Determine the [X, Y] coordinate at the center of the cell enclosing the given text.  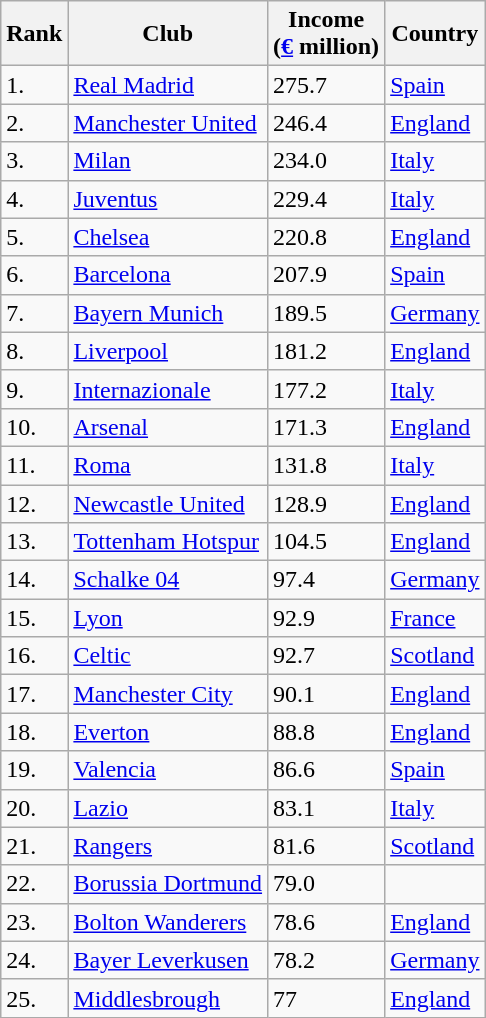
Roma [168, 465]
234.0 [326, 161]
7. [34, 313]
177.2 [326, 389]
86.6 [326, 770]
5. [34, 237]
14. [34, 580]
Club [168, 34]
15. [34, 618]
97.4 [326, 580]
18. [34, 732]
Rangers [168, 846]
22. [34, 884]
90.1 [326, 694]
Everton [168, 732]
19. [34, 770]
Lazio [168, 808]
Newcastle United [168, 503]
25. [34, 998]
21. [34, 846]
207.9 [326, 275]
78.6 [326, 922]
Tottenham Hotspur [168, 542]
88.8 [326, 732]
12. [34, 503]
9. [34, 389]
23. [34, 922]
78.2 [326, 960]
131.8 [326, 465]
16. [34, 656]
Income (€ million) [326, 34]
246.4 [326, 123]
Country [435, 34]
128.9 [326, 503]
Valencia [168, 770]
8. [34, 351]
189.5 [326, 313]
Real Madrid [168, 85]
11. [34, 465]
Middlesbrough [168, 998]
104.5 [326, 542]
Barcelona [168, 275]
2. [34, 123]
Bayern Munich [168, 313]
Internazionale [168, 389]
Chelsea [168, 237]
Manchester City [168, 694]
1. [34, 85]
Manchester United [168, 123]
77 [326, 998]
81.6 [326, 846]
220.8 [326, 237]
Arsenal [168, 427]
Schalke 04 [168, 580]
275.7 [326, 85]
92.7 [326, 656]
Liverpool [168, 351]
20. [34, 808]
Borussia Dortmund [168, 884]
Bayer Leverkusen [168, 960]
Lyon [168, 618]
3. [34, 161]
4. [34, 199]
6. [34, 275]
Bolton Wanderers [168, 922]
Milan [168, 161]
92.9 [326, 618]
10. [34, 427]
13. [34, 542]
181.2 [326, 351]
Celtic [168, 656]
79.0 [326, 884]
83.1 [326, 808]
Rank [34, 34]
Juventus [168, 199]
171.3 [326, 427]
France [435, 618]
24. [34, 960]
17. [34, 694]
229.4 [326, 199]
